From the cell containing the given text, extract its center point as (X, Y) coordinate. 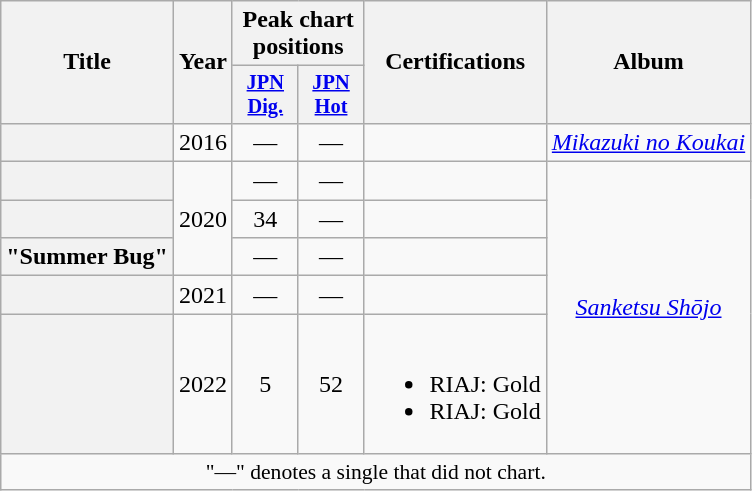
52 (331, 384)
JPNHot (331, 95)
"—" denotes a single that did not chart. (376, 472)
2020 (202, 219)
Certifications (455, 62)
2021 (202, 295)
Album (648, 62)
2022 (202, 384)
5 (265, 384)
2016 (202, 142)
Sanketsu Shōjo (648, 308)
Title (88, 62)
RIAJ: Gold RIAJ: Gold (455, 384)
Mikazuki no Koukai (648, 142)
Peak chart positions (298, 34)
34 (265, 219)
JPNDig. (265, 95)
Year (202, 62)
"Summer Bug" (88, 257)
